Output the [X, Y] coordinate of the center of the cell containing the given text.  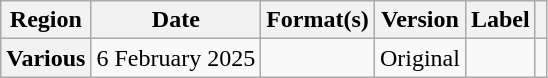
Original [420, 58]
Region [46, 20]
Format(s) [318, 20]
Label [500, 20]
Version [420, 20]
6 February 2025 [176, 58]
Date [176, 20]
Various [46, 58]
